Identify which cell holds the provided text, then report its (x, y) central coordinate. 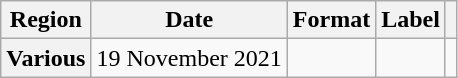
Region (46, 20)
Date (189, 20)
Format (331, 20)
Various (46, 58)
Label (411, 20)
19 November 2021 (189, 58)
